Locate the cell with the specified text and output its [X, Y] center coordinate. 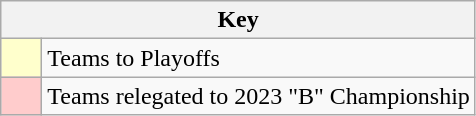
Key [238, 20]
Teams relegated to 2023 "B" Championship [259, 96]
Teams to Playoffs [259, 58]
